Scan for the cell matching the given text and deliver its [X, Y] coordinate at center. 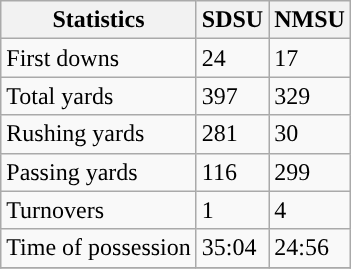
NMSU [310, 20]
35:04 [232, 248]
1 [232, 210]
Passing yards [99, 172]
30 [310, 134]
SDSU [232, 20]
116 [232, 172]
4 [310, 210]
281 [232, 134]
Statistics [99, 20]
329 [310, 96]
First downs [99, 58]
397 [232, 96]
24:56 [310, 248]
17 [310, 58]
Time of possession [99, 248]
299 [310, 172]
Total yards [99, 96]
Rushing yards [99, 134]
Turnovers [99, 210]
24 [232, 58]
